Extract the (x, y) coordinate from the center of the cell holding the provided text.  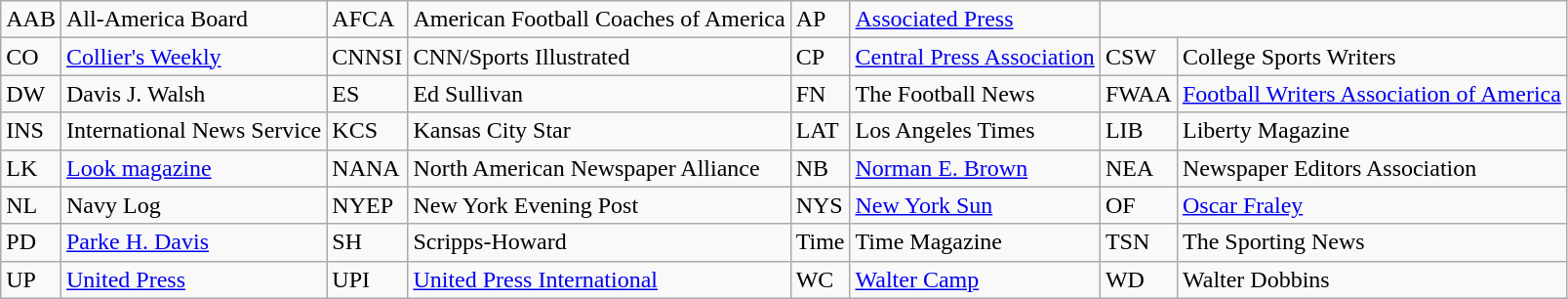
Time (820, 242)
Oscar Fraley (1372, 205)
FWAA (1138, 94)
UP (31, 279)
CP (820, 57)
OF (1138, 205)
UPI (367, 279)
PD (31, 242)
INS (31, 131)
Navy Log (193, 205)
Associated Press (975, 20)
LIB (1138, 131)
NL (31, 205)
Time Magazine (975, 242)
Walter Dobbins (1372, 279)
FN (820, 94)
AP (820, 20)
Kansas City Star (599, 131)
NANA (367, 168)
Scripps-Howard (599, 242)
NEA (1138, 168)
LAT (820, 131)
WC (820, 279)
WD (1138, 279)
International News Service (193, 131)
All-America Board (193, 20)
Look magazine (193, 168)
NB (820, 168)
CNNSI (367, 57)
TSN (1138, 242)
CNN/Sports Illustrated (599, 57)
NYEP (367, 205)
Newspaper Editors Association (1372, 168)
NYS (820, 205)
Parke H. Davis (193, 242)
SH (367, 242)
Football Writers Association of America (1372, 94)
The Football News (975, 94)
New York Evening Post (599, 205)
LK (31, 168)
Norman E. Brown (975, 168)
United Press International (599, 279)
CO (31, 57)
American Football Coaches of America (599, 20)
Ed Sullivan (599, 94)
United Press (193, 279)
DW (31, 94)
New York Sun (975, 205)
AFCA (367, 20)
CSW (1138, 57)
North American Newspaper Alliance (599, 168)
ES (367, 94)
Walter Camp (975, 279)
AAB (31, 20)
Los Angeles Times (975, 131)
Liberty Magazine (1372, 131)
Central Press Association (975, 57)
KCS (367, 131)
College Sports Writers (1372, 57)
Collier's Weekly (193, 57)
The Sporting News (1372, 242)
Davis J. Walsh (193, 94)
